Return (x, y) of the center of cell containing provided text 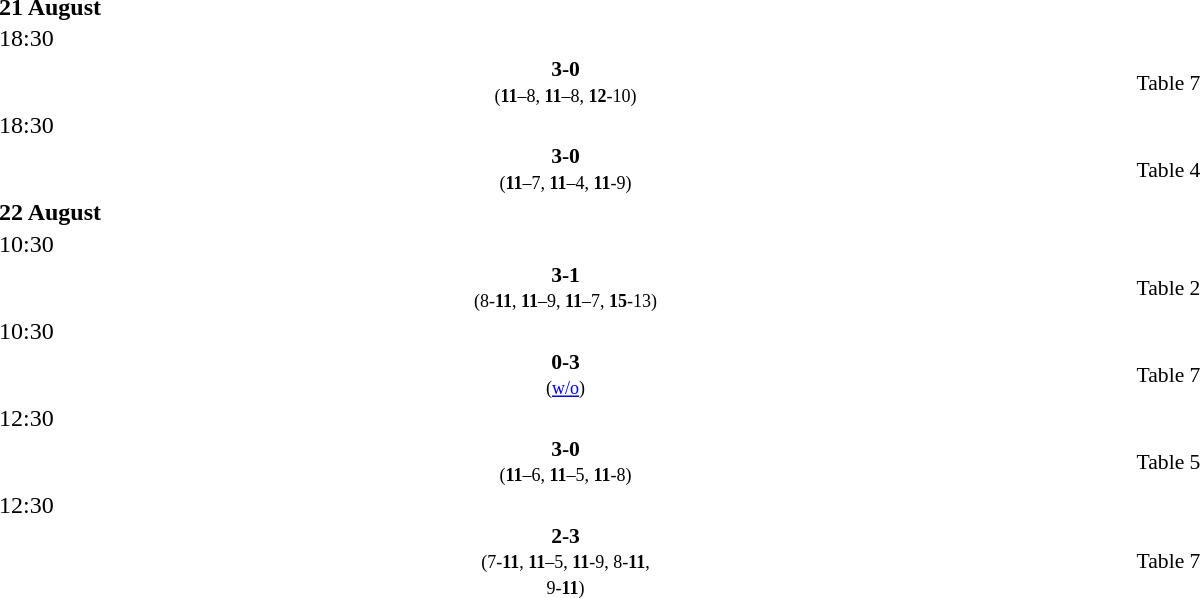
3-0 (11–7, 11–4, 11-9) (566, 169)
3-0 (11–8, 11–8, 12-10) (566, 82)
3-1 (8-11, 11–9, 11–7, 15-13) (566, 287)
0-3 (w/o) (566, 375)
3-0 (11–6, 11–5, 11-8) (566, 461)
